Find where the given text appears and provide that cell's center as (x, y) coordinate. 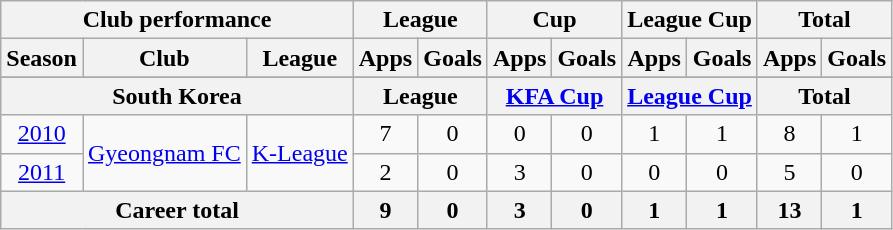
2011 (42, 172)
8 (789, 134)
Club (164, 58)
Season (42, 58)
KFA Cup (554, 96)
K-League (300, 153)
Gyeongnam FC (164, 153)
9 (385, 210)
2 (385, 172)
Career total (177, 210)
5 (789, 172)
2010 (42, 134)
7 (385, 134)
Cup (554, 20)
South Korea (177, 96)
Club performance (177, 20)
13 (789, 210)
